Extract the (x, y) coordinate from the center of the cell holding the provided text.  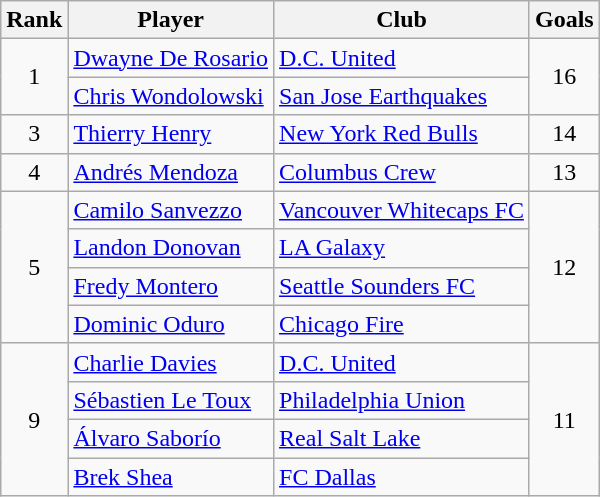
16 (564, 77)
3 (34, 134)
Thierry Henry (171, 134)
Charlie Davies (171, 362)
Landon Donovan (171, 248)
Rank (34, 20)
Fredy Montero (171, 286)
Álvaro Saborío (171, 438)
Sébastien Le Toux (171, 400)
Player (171, 20)
1 (34, 77)
14 (564, 134)
12 (564, 267)
9 (34, 419)
San Jose Earthquakes (402, 96)
11 (564, 419)
Columbus Crew (402, 172)
FC Dallas (402, 477)
Vancouver Whitecaps FC (402, 210)
Philadelphia Union (402, 400)
Camilo Sanvezzo (171, 210)
Dwayne De Rosario (171, 58)
LA Galaxy (402, 248)
Brek Shea (171, 477)
Club (402, 20)
Dominic Oduro (171, 324)
New York Red Bulls (402, 134)
Seattle Sounders FC (402, 286)
Chicago Fire (402, 324)
Goals (564, 20)
Chris Wondolowski (171, 96)
5 (34, 267)
Andrés Mendoza (171, 172)
Real Salt Lake (402, 438)
4 (34, 172)
13 (564, 172)
